Return the [x, y] coordinate for the center point of the cell that contains the specified text.  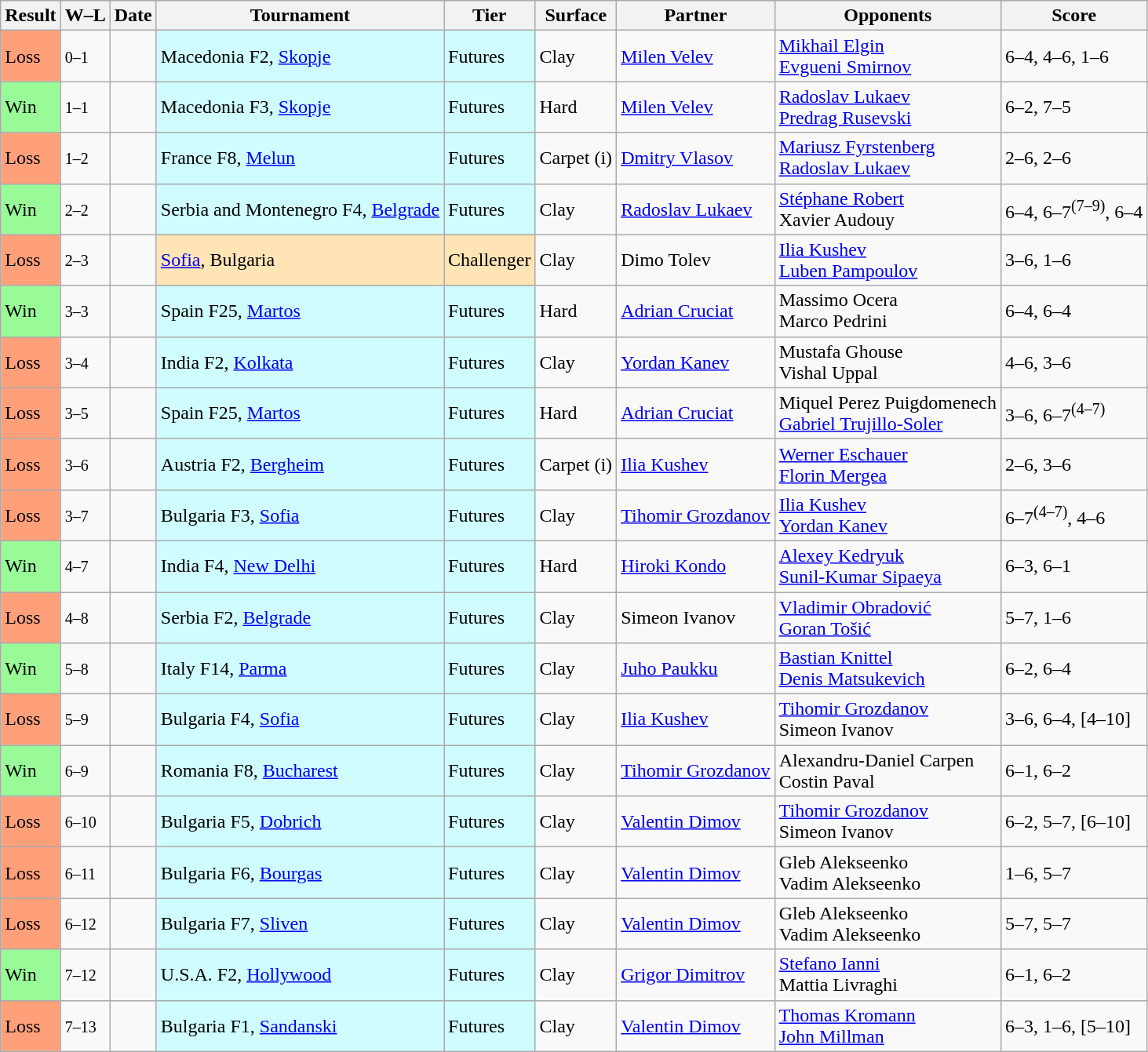
Bulgaria F4, Sofia [300, 720]
Vladimir Obradović Goran Tošić [887, 617]
Macedonia F3, Skopje [300, 107]
Bulgaria F6, Bourgas [300, 872]
2–2 [85, 209]
Bastian Knittel Denis Matsukevich [887, 668]
India F4, New Delhi [300, 566]
Thomas Kromann John Millman [887, 1026]
Alexey Kedryuk Sunil-Kumar Sipaeya [887, 566]
6–11 [85, 872]
3–3 [85, 311]
Score [1073, 16]
Result [31, 16]
Bulgaria F1, Sandanski [300, 1026]
Dimo Tolev [696, 260]
Radoslav Lukaev [696, 209]
Romania F8, Bucharest [300, 770]
4–8 [85, 617]
6–12 [85, 924]
Serbia F2, Belgrade [300, 617]
Bulgaria F7, Sliven [300, 924]
6–2, 5–7, [6–10] [1073, 822]
6–2, 6–4 [1073, 668]
6–10 [85, 822]
Simeon Ivanov [696, 617]
6–4, 4–6, 1–6 [1073, 56]
Surface [576, 16]
Massimo Ocera Marco Pedrini [887, 311]
W–L [85, 16]
7–13 [85, 1026]
Date [133, 16]
6–9 [85, 770]
France F8, Melun [300, 158]
3–6, 6–4, [4–10] [1073, 720]
India F2, Kolkata [300, 362]
Sofia, Bulgaria [300, 260]
Miquel Perez Puigdomenech Gabriel Trujillo-Soler [887, 413]
Partner [696, 16]
U.S.A. F2, Hollywood [300, 974]
5–8 [85, 668]
5–7, 1–6 [1073, 617]
5–7, 5–7 [1073, 924]
Hiroki Kondo [696, 566]
Challenger [490, 260]
Austria F2, Bergheim [300, 464]
1–6, 5–7 [1073, 872]
6–3, 6–1 [1073, 566]
3–7 [85, 515]
3–6 [85, 464]
Dmitry Vlasov [696, 158]
Radoslav Lukaev Predrag Rusevski [887, 107]
Italy F14, Parma [300, 668]
Macedonia F2, Skopje [300, 56]
6–3, 1–6, [5–10] [1073, 1026]
2–6, 3–6 [1073, 464]
Bulgaria F5, Dobrich [300, 822]
1–2 [85, 158]
4–6, 3–6 [1073, 362]
Opponents [887, 16]
Mariusz Fyrstenberg Radoslav Lukaev [887, 158]
Mustafa Ghouse Vishal Uppal [887, 362]
3–6, 6–7(4–7) [1073, 413]
3–4 [85, 362]
7–12 [85, 974]
3–5 [85, 413]
Ilia Kushev Luben Pampoulov [887, 260]
6–7(4–7), 4–6 [1073, 515]
2–6, 2–6 [1073, 158]
4–7 [85, 566]
6–4, 6–7(7–9), 6–4 [1073, 209]
Ilia Kushev Yordan Kanev [887, 515]
1–1 [85, 107]
Mikhail Elgin Evgueni Smirnov [887, 56]
Juho Paukku [696, 668]
0–1 [85, 56]
6–4, 6–4 [1073, 311]
Serbia and Montenegro F4, Belgrade [300, 209]
Stéphane Robert Xavier Audouy [887, 209]
Stefano Ianni Mattia Livraghi [887, 974]
Werner Eschauer Florin Mergea [887, 464]
Grigor Dimitrov [696, 974]
Alexandru-Daniel Carpen Costin Paval [887, 770]
6–2, 7–5 [1073, 107]
Bulgaria F3, Sofia [300, 515]
3–6, 1–6 [1073, 260]
Tier [490, 16]
5–9 [85, 720]
2–3 [85, 260]
Yordan Kanev [696, 362]
Tournament [300, 16]
